From the cell containing the given text, extract its center point as [x, y] coordinate. 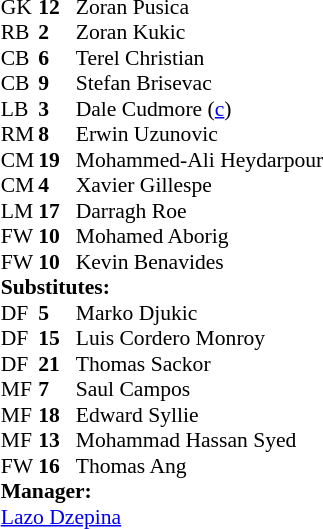
2 [57, 33]
6 [57, 58]
5 [57, 313]
RB [20, 33]
7 [57, 389]
15 [57, 339]
8 [57, 135]
18 [57, 415]
16 [57, 466]
3 [57, 109]
17 [57, 211]
19 [57, 160]
4 [57, 185]
13 [57, 441]
21 [57, 364]
9 [57, 83]
RM [20, 135]
LB [20, 109]
LM [20, 211]
